Capture the cell that displays the provided text and extract its (x, y) central coordinate. 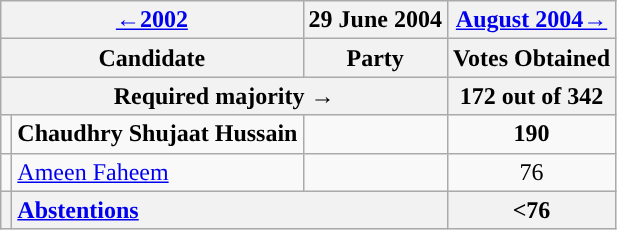
Required majority → (224, 96)
Ameen Faheem (158, 172)
29 June 2004 (375, 20)
190 (531, 134)
Party (375, 58)
76 (531, 172)
August 2004→ (531, 20)
Abstentions (230, 210)
172 out of 342 (531, 96)
Candidate (152, 58)
<76 (531, 210)
Votes Obtained (531, 58)
Chaudhry Shujaat Hussain (158, 134)
←2002 (152, 20)
